Output the (x, y) coordinate of the center of the cell containing the given text.  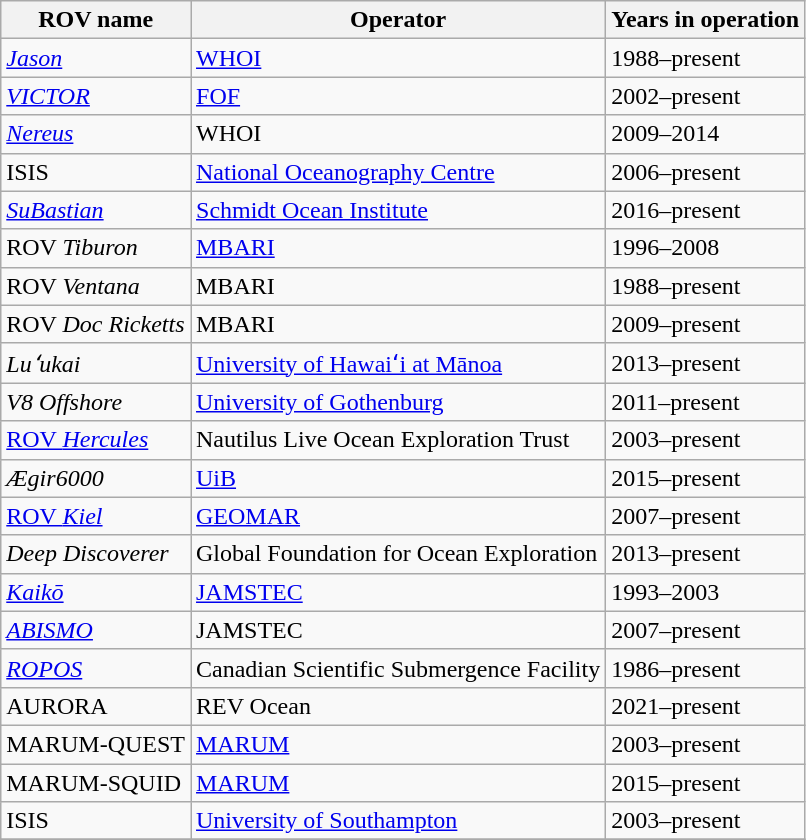
AURORA (96, 706)
Luʻukai (96, 363)
Nautilus Live Ocean Exploration Trust (398, 440)
1986–present (706, 668)
1996–2008 (706, 248)
FOF (398, 96)
Deep Discoverer (96, 554)
Jason (96, 58)
ROV Ventana (96, 286)
University of Southampton (398, 821)
GEOMAR (398, 516)
University of Hawaiʻi at Mānoa (398, 363)
2009–present (706, 324)
2011–present (706, 402)
Canadian Scientific Submergence Facility (398, 668)
Operator (398, 20)
Global Foundation for Ocean Exploration (398, 554)
VICTOR (96, 96)
2021–present (706, 706)
University of Gothenburg (398, 402)
V8 Offshore (96, 402)
Years in operation (706, 20)
UiB (398, 478)
Nereus (96, 134)
SuBastian (96, 210)
ABISMO (96, 630)
1993–2003 (706, 592)
2016–present (706, 210)
ROPOS (96, 668)
Schmidt Ocean Institute (398, 210)
ROV Hercules (96, 440)
ROV Kiel (96, 516)
Kaikō (96, 592)
2002–present (706, 96)
National Oceanography Centre (398, 172)
2009–2014 (706, 134)
REV Ocean (398, 706)
ROV name (96, 20)
ROV Tiburon (96, 248)
2006–present (706, 172)
MARUM-SQUID (96, 783)
Ægir6000 (96, 478)
ROV Doc Ricketts (96, 324)
MARUM-QUEST (96, 744)
